Determine the [X, Y] coordinate at the center of the cell enclosing the given text.  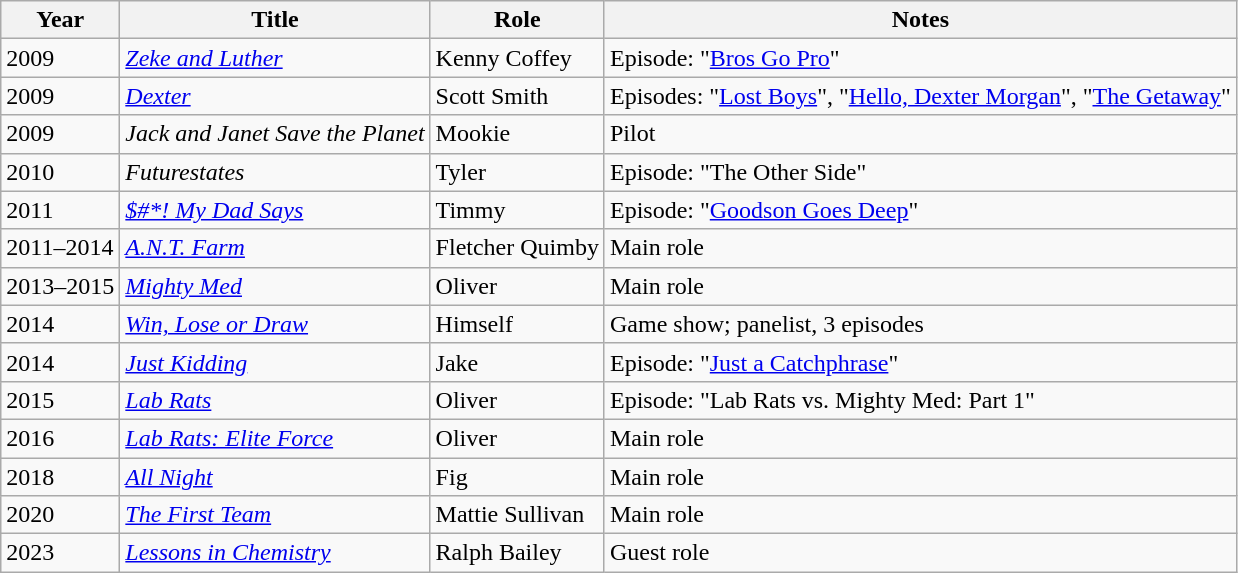
Lab Rats: Elite Force [275, 438]
Lessons in Chemistry [275, 553]
A.N.T. Farm [275, 248]
Mattie Sullivan [517, 515]
Mighty Med [275, 286]
Jake [517, 362]
Jack and Janet Save the Planet [275, 134]
2011–2014 [60, 248]
Fig [517, 477]
Mookie [517, 134]
The First Team [275, 515]
Year [60, 20]
2020 [60, 515]
Role [517, 20]
Win, Lose or Draw [275, 324]
Timmy [517, 210]
2010 [60, 172]
2011 [60, 210]
Futurestates [275, 172]
Dexter [275, 96]
Title [275, 20]
Kenny Coffey [517, 58]
Episode: "Lab Rats vs. Mighty Med: Part 1" [920, 400]
Scott Smith [517, 96]
2016 [60, 438]
Notes [920, 20]
Zeke and Luther [275, 58]
Lab Rats [275, 400]
$#*! My Dad Says [275, 210]
Fletcher Quimby [517, 248]
Episode: "Just a Catchphrase" [920, 362]
2013–2015 [60, 286]
Tyler [517, 172]
Episode: "The Other Side" [920, 172]
2023 [60, 553]
Episode: "Bros Go Pro" [920, 58]
Pilot [920, 134]
Guest role [920, 553]
All Night [275, 477]
Game show; panelist, 3 episodes [920, 324]
Ralph Bailey [517, 553]
Episodes: "Lost Boys", "Hello, Dexter Morgan", "The Getaway" [920, 96]
Episode: "Goodson Goes Deep" [920, 210]
Just Kidding [275, 362]
Himself [517, 324]
2018 [60, 477]
2015 [60, 400]
